Determine the [x, y] coordinate at the center of the cell enclosing the given text.  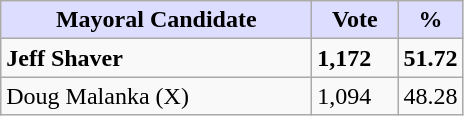
Mayoral Candidate [156, 20]
% [430, 20]
Jeff Shaver [156, 58]
51.72 [430, 58]
Vote [355, 20]
Doug Malanka (X) [156, 96]
1,172 [355, 58]
48.28 [430, 96]
1,094 [355, 96]
